Return (x, y) of the center of cell containing provided text 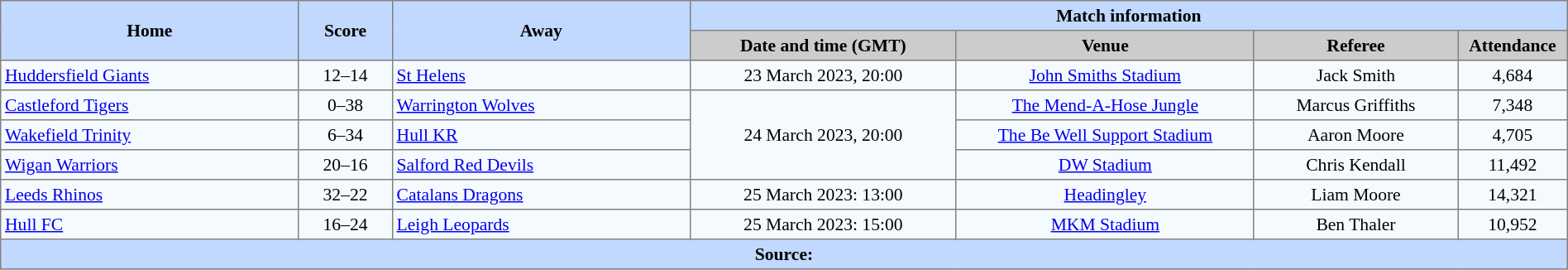
10,952 (1513, 224)
Warrington Wolves (541, 105)
11,492 (1513, 165)
4,684 (1513, 75)
25 March 2023: 13:00 (823, 195)
Date and time (GMT) (823, 46)
24 March 2023, 20:00 (823, 135)
14,321 (1513, 195)
Castleford Tigers (150, 105)
The Be Well Support Stadium (1105, 135)
The Mend-A-Hose Jungle (1105, 105)
Wakefield Trinity (150, 135)
16–24 (346, 224)
Source: (784, 254)
Match information (1128, 16)
32–22 (346, 195)
John Smiths Stadium (1105, 75)
6–34 (346, 135)
Salford Red Devils (541, 165)
Huddersfield Giants (150, 75)
Leigh Leopards (541, 224)
St Helens (541, 75)
MKM Stadium (1105, 224)
0–38 (346, 105)
Headingley (1105, 195)
23 March 2023, 20:00 (823, 75)
DW Stadium (1105, 165)
4,705 (1513, 135)
7,348 (1513, 105)
Referee (1355, 46)
Venue (1105, 46)
Wigan Warriors (150, 165)
Ben Thaler (1355, 224)
Liam Moore (1355, 195)
Jack Smith (1355, 75)
Hull FC (150, 224)
Away (541, 31)
Hull KR (541, 135)
Marcus Griffiths (1355, 105)
12–14 (346, 75)
Aaron Moore (1355, 135)
Chris Kendall (1355, 165)
25 March 2023: 15:00 (823, 224)
Home (150, 31)
Leeds Rhinos (150, 195)
20–16 (346, 165)
Attendance (1513, 46)
Score (346, 31)
Catalans Dragons (541, 195)
